Detect which cell encompasses the target text, then output its (X, Y) center coordinate. 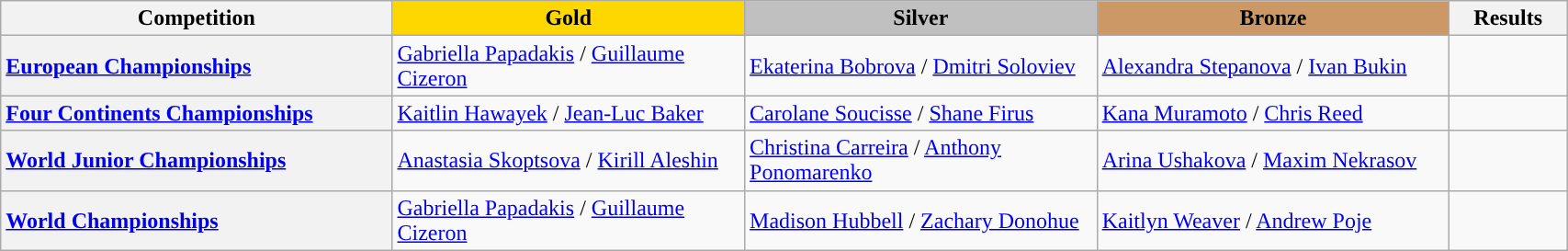
Anastasia Skoptsova / Kirill Aleshin (569, 160)
Bronze (1273, 18)
Madison Hubbell / Zachary Donohue (921, 221)
Kaitlin Hawayek / Jean-Luc Baker (569, 113)
European Championships (197, 66)
Gold (569, 18)
Christina Carreira / Anthony Ponomarenko (921, 160)
Alexandra Stepanova / Ivan Bukin (1273, 66)
Competition (197, 18)
World Junior Championships (197, 160)
Four Continents Championships (197, 113)
Kaitlyn Weaver / Andrew Poje (1273, 221)
Arina Ushakova / Maxim Nekrasov (1273, 160)
Silver (921, 18)
Carolane Soucisse / Shane Firus (921, 113)
Results (1508, 18)
Ekaterina Bobrova / Dmitri Soloviev (921, 66)
Kana Muramoto / Chris Reed (1273, 113)
World Championships (197, 221)
